Find where the given text appears and provide that cell's center as [X, Y] coordinate. 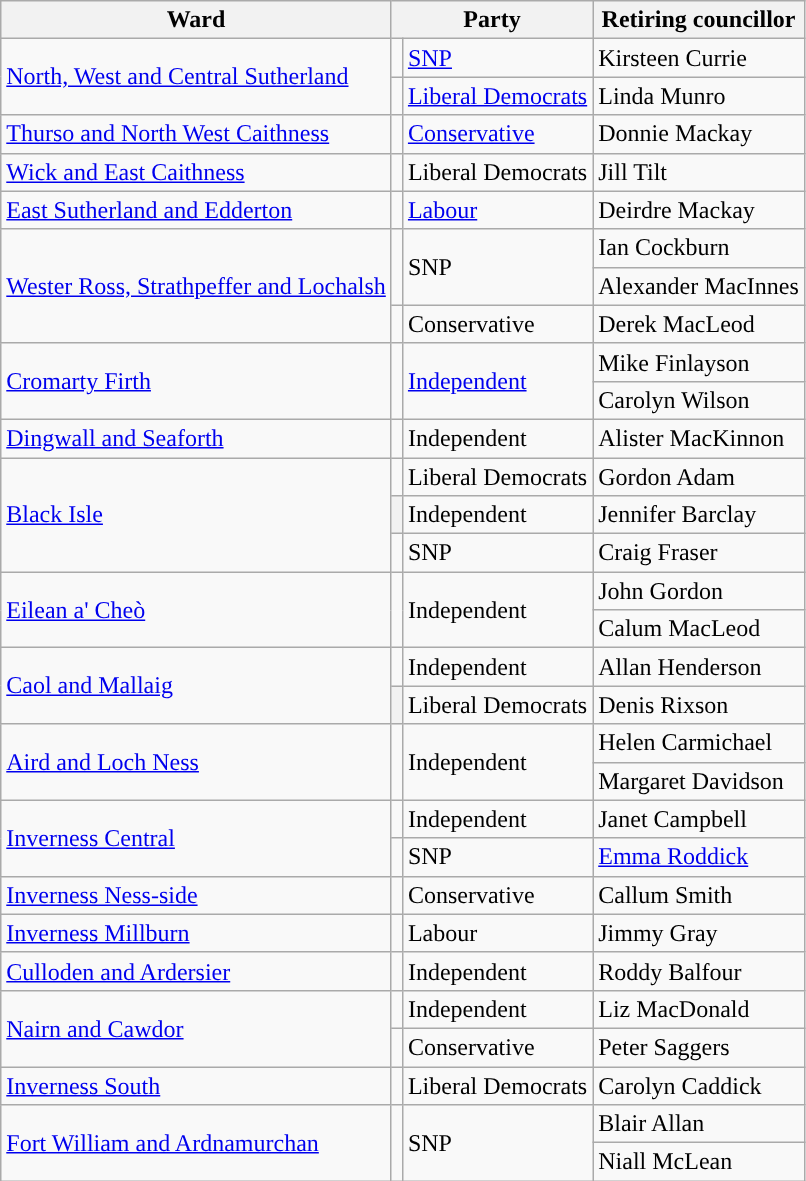
Liz MacDonald [699, 1009]
Dingwall and Seaforth [196, 438]
Carolyn Caddick [699, 1085]
Deirdre Mackay [699, 210]
Denis Rixson [699, 705]
Inverness Ness-side [196, 895]
Derek MacLeod [699, 324]
Ian Cockburn [699, 248]
Ward [196, 20]
Retiring councillor [699, 20]
Linda Munro [699, 96]
Eilean a' Cheò [196, 610]
Black Isle [196, 515]
Jill Tilt [699, 172]
Nairn and Cawdor [196, 1028]
Gordon Adam [699, 477]
Caol and Mallaig [196, 686]
Blair Allan [699, 1124]
Thurso and North West Caithness [196, 134]
Alexander MacInnes [699, 286]
Alister MacKinnon [699, 438]
John Gordon [699, 591]
Helen Carmichael [699, 743]
Aird and Loch Ness [196, 762]
Margaret Davidson [699, 781]
Emma Roddick [699, 857]
Callum Smith [699, 895]
Jimmy Gray [699, 933]
Craig Fraser [699, 553]
Calum MacLeod [699, 629]
Roddy Balfour [699, 971]
Kirsteen Currie [699, 58]
Fort William and Ardnamurchan [196, 1143]
Jennifer Barclay [699, 515]
Wester Ross, Strathpeffer and Lochalsh [196, 286]
Inverness Millburn [196, 933]
Carolyn Wilson [699, 400]
Mike Finlayson [699, 362]
Party [492, 20]
Wick and East Caithness [196, 172]
Cromarty Firth [196, 381]
Allan Henderson [699, 667]
Janet Campbell [699, 819]
Inverness Central [196, 838]
East Sutherland and Edderton [196, 210]
Inverness South [196, 1085]
Donnie Mackay [699, 134]
North, West and Central Sutherland [196, 77]
Peter Saggers [699, 1047]
Niall McLean [699, 1162]
Culloden and Ardersier [196, 971]
